Capture the cell that displays the provided text and extract its (X, Y) central coordinate. 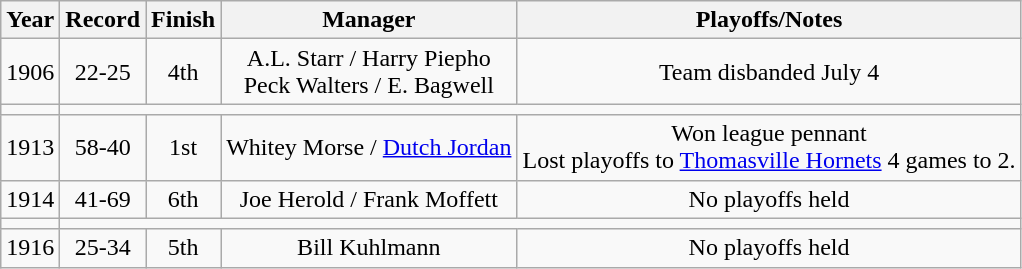
1906 (30, 72)
1st (184, 148)
Won league pennantLost playoffs to Thomasville Hornets 4 games to 2. (769, 148)
58-40 (103, 148)
6th (184, 199)
4th (184, 72)
A.L. Starr / Harry Piepho Peck Walters / E. Bagwell (369, 72)
Year (30, 20)
1913 (30, 148)
Manager (369, 20)
Record (103, 20)
Playoffs/Notes (769, 20)
1914 (30, 199)
25-34 (103, 248)
Bill Kuhlmann (369, 248)
5th (184, 248)
22-25 (103, 72)
Whitey Morse / Dutch Jordan (369, 148)
Joe Herold / Frank Moffett (369, 199)
Team disbanded July 4 (769, 72)
Finish (184, 20)
1916 (30, 248)
41-69 (103, 199)
